Output the (X, Y) coordinate of the center of the cell containing the given text.  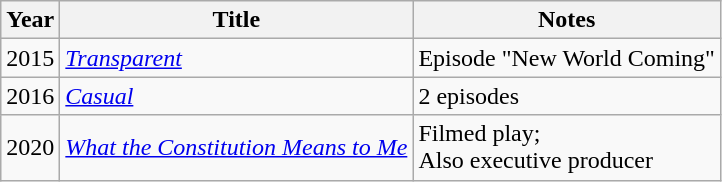
Transparent (236, 58)
Title (236, 20)
What the Constitution Means to Me (236, 148)
2 episodes (567, 96)
Casual (236, 96)
2016 (30, 96)
Filmed play;Also executive producer (567, 148)
Episode "New World Coming" (567, 58)
2015 (30, 58)
Year (30, 20)
2020 (30, 148)
Notes (567, 20)
